Search for the cell housing the specified text and yield its (X, Y) center coordinate. 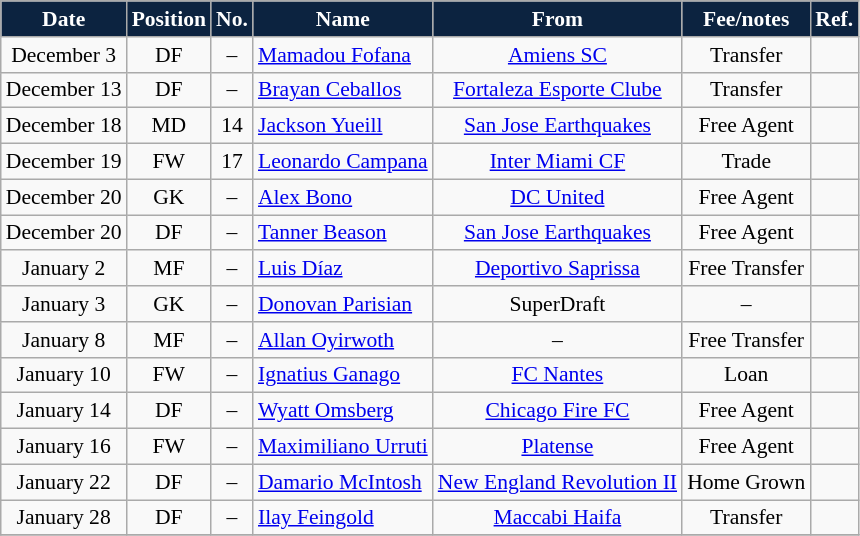
Date (64, 19)
Mamadou Fofana (343, 55)
Trade (746, 162)
Tanner Beason (343, 233)
December 18 (64, 126)
14 (232, 126)
January 22 (64, 482)
Allan Oyirwoth (343, 340)
Chicago Fire FC (558, 411)
New England Revolution II (558, 482)
Donovan Parisian (343, 304)
Platense (558, 447)
MD (169, 126)
Alex Bono (343, 197)
From (558, 19)
Fortaleza Esporte Clube (558, 90)
January 28 (64, 518)
Damario McIntosh (343, 482)
17 (232, 162)
Home Grown (746, 482)
December 3 (64, 55)
Leonardo Campana (343, 162)
January 10 (64, 375)
January 3 (64, 304)
Ignatius Ganago (343, 375)
Fee/notes (746, 19)
Inter Miami CF (558, 162)
Ref. (834, 19)
Wyatt Omsberg (343, 411)
January 16 (64, 447)
SuperDraft (558, 304)
Jackson Yueill (343, 126)
Brayan Ceballos (343, 90)
Loan (746, 375)
Luis Díaz (343, 269)
January 8 (64, 340)
Position (169, 19)
Maccabi Haifa (558, 518)
FC Nantes (558, 375)
December 19 (64, 162)
DC United (558, 197)
Deportivo Saprissa (558, 269)
January 2 (64, 269)
Maximiliano Urruti (343, 447)
December 13 (64, 90)
Amiens SC (558, 55)
Name (343, 19)
January 14 (64, 411)
No. (232, 19)
Ilay Feingold (343, 518)
